Search for the cell housing the specified text and yield its (x, y) center coordinate. 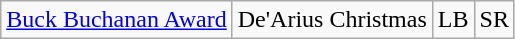
LB (453, 20)
SR (494, 20)
De'Arius Christmas (332, 20)
Buck Buchanan Award (116, 20)
